Find where the given text appears and provide that cell's center as [x, y] coordinate. 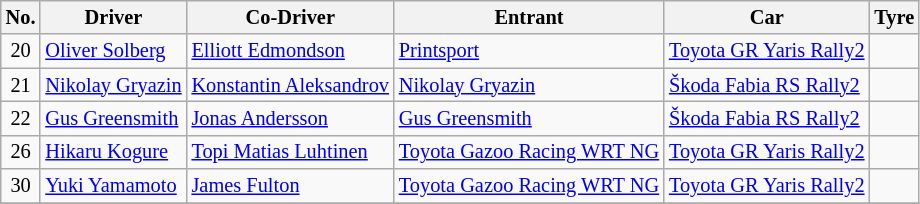
Car [766, 17]
26 [21, 152]
No. [21, 17]
Topi Matias Luhtinen [290, 152]
Co-Driver [290, 17]
Jonas Andersson [290, 118]
Oliver Solberg [113, 51]
22 [21, 118]
Driver [113, 17]
Yuki Yamamoto [113, 186]
James Fulton [290, 186]
20 [21, 51]
Entrant [529, 17]
21 [21, 85]
Printsport [529, 51]
Hikaru Kogure [113, 152]
30 [21, 186]
Elliott Edmondson [290, 51]
Konstantin Aleksandrov [290, 85]
Tyre [894, 17]
